Capture the cell that displays the provided text and extract its (X, Y) central coordinate. 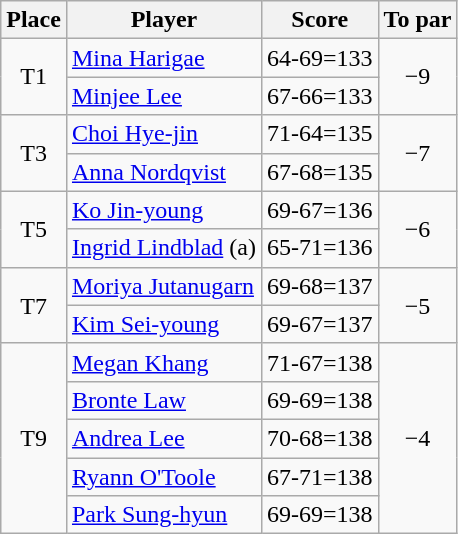
Bronte Law (164, 400)
Kim Sei-young (164, 324)
69-68=137 (320, 286)
T3 (34, 153)
Andrea Lee (164, 438)
T1 (34, 77)
To par (418, 20)
−4 (418, 438)
Ryann O'Toole (164, 477)
Score (320, 20)
Minjee Lee (164, 96)
71-64=135 (320, 134)
69-67=137 (320, 324)
Megan Khang (164, 362)
67-66=133 (320, 96)
Player (164, 20)
69-67=136 (320, 210)
Ingrid Lindblad (a) (164, 248)
−7 (418, 153)
70-68=138 (320, 438)
Place (34, 20)
Park Sung-hyun (164, 515)
T9 (34, 438)
64-69=133 (320, 58)
67-71=138 (320, 477)
Ko Jin-young (164, 210)
Mina Harigae (164, 58)
65-71=136 (320, 248)
−9 (418, 77)
−6 (418, 229)
Anna Nordqvist (164, 172)
T7 (34, 305)
−5 (418, 305)
Choi Hye-jin (164, 134)
Moriya Jutanugarn (164, 286)
71-67=138 (320, 362)
T5 (34, 229)
67-68=135 (320, 172)
